Scan for the cell matching the given text and deliver its (X, Y) coordinate at center. 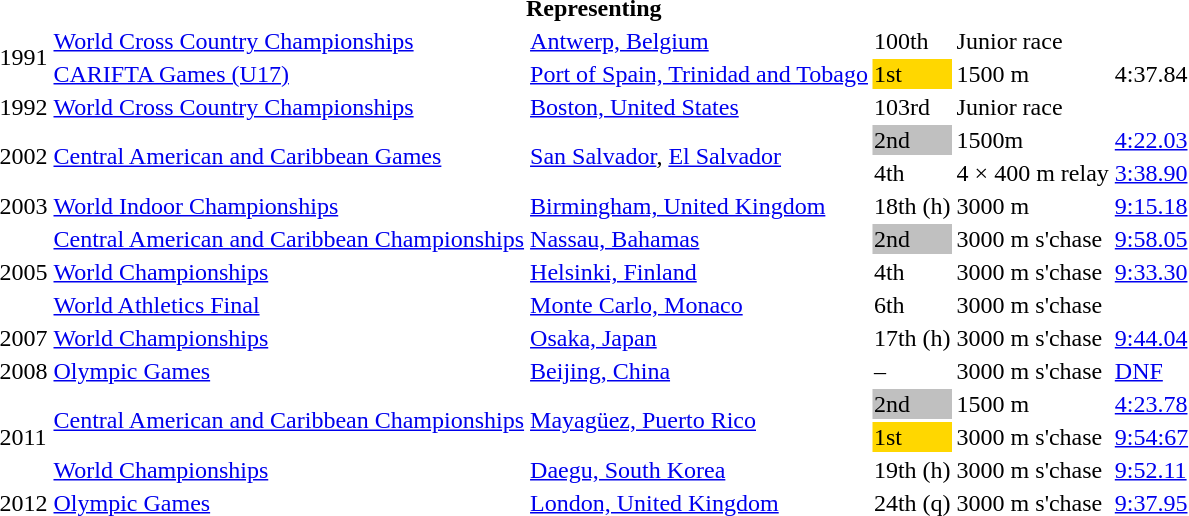
6th (912, 305)
9:58.05 (1151, 239)
Port of Spain, Trinidad and Tobago (700, 74)
Mayagüez, Puerto Rico (700, 420)
World Indoor Championships (289, 206)
Helsinki, Finland (700, 272)
Nassau, Bahamas (700, 239)
1500m (1032, 140)
9:15.18 (1151, 206)
9:33.30 (1151, 272)
Monte Carlo, Monaco (700, 305)
Beijing, China (700, 371)
19th (h) (912, 470)
San Salvador, El Salvador (700, 156)
4:22.03 (1151, 140)
DNF (1151, 371)
3000 m (1032, 206)
Osaka, Japan (700, 338)
– (912, 371)
9:54:67 (1151, 437)
100th (912, 41)
Central American and Caribbean Games (289, 156)
Antwerp, Belgium (700, 41)
17th (h) (912, 338)
Olympic Games (289, 371)
CARIFTA Games (U17) (289, 74)
3:38.90 (1151, 173)
Birmingham, United Kingdom (700, 206)
4:23.78 (1151, 404)
Boston, United States (700, 107)
9:44.04 (1151, 338)
4 × 400 m relay (1032, 173)
Daegu, South Korea (700, 470)
4:37.84 (1151, 74)
9:52.11 (1151, 470)
World Athletics Final (289, 305)
18th (h) (912, 206)
103rd (912, 107)
